Extract the (x, y) coordinate from the center of the cell holding the provided text.  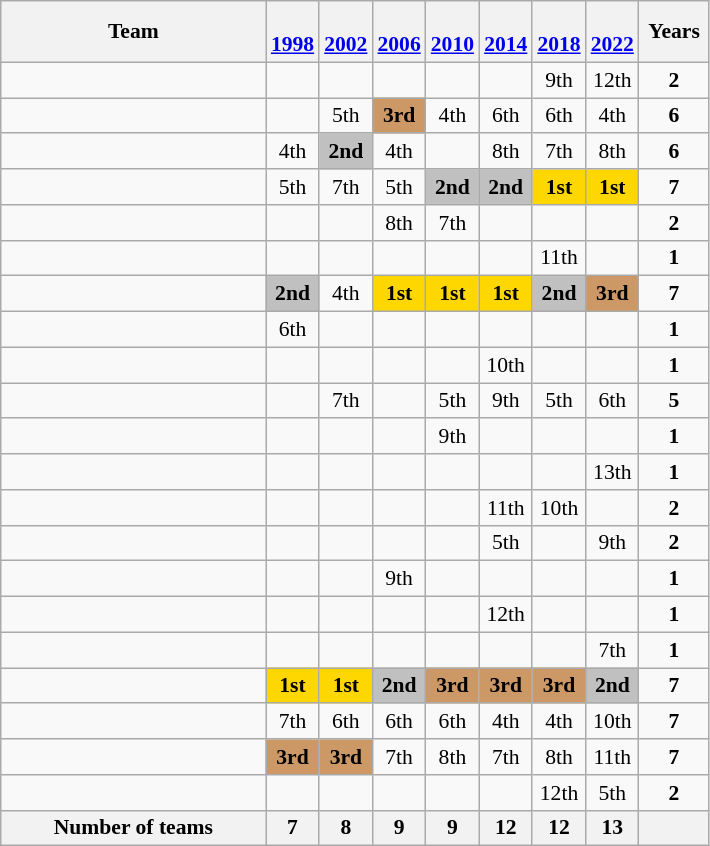
2006 (398, 32)
1998 (292, 32)
2022 (612, 32)
Team (134, 32)
2010 (452, 32)
5 (674, 401)
2002 (346, 32)
13 (612, 828)
Number of teams (134, 828)
2014 (506, 32)
13th (612, 472)
8 (346, 828)
2018 (558, 32)
Years (674, 32)
